From the cell containing the given text, extract its center point as [X, Y] coordinate. 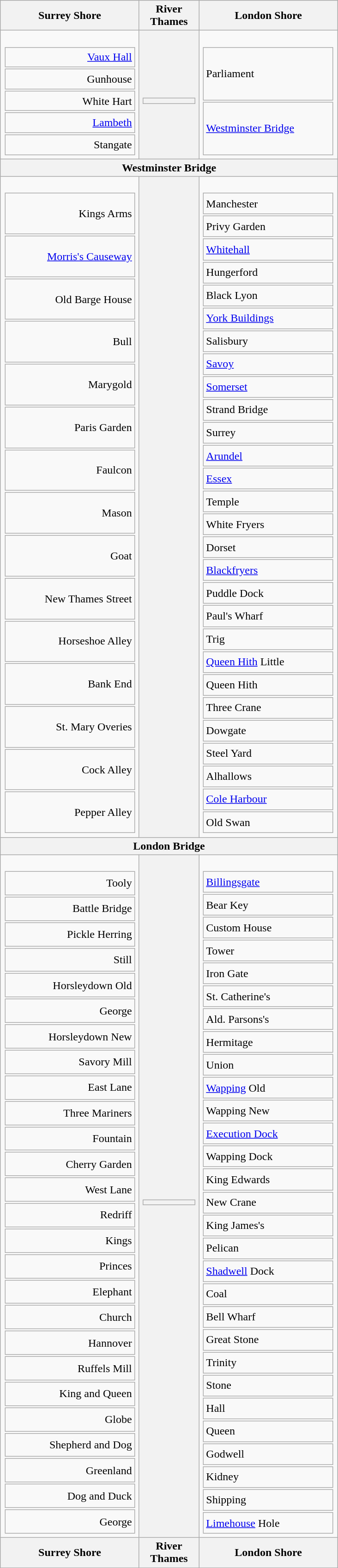
White Hart [70, 101]
Queen [268, 1431]
York Buildings [268, 318]
Marygold [70, 385]
Limehouse Hole [268, 1523]
Hungerford [268, 273]
Shadwell Dock [268, 1271]
Trinity [268, 1363]
Steel Yard [268, 754]
Mason [70, 513]
Bear Key [268, 905]
Coal [268, 1294]
Cock Alley [70, 770]
Ald. Parsons's [268, 1019]
Iron Gate [268, 974]
Savory Mill [70, 1062]
Vaux Hall Gunhouse White Hart Lambeth Stangate [69, 95]
Somerset [268, 387]
Paul's Wharf [268, 616]
Great Stone [268, 1340]
Privy Garden [268, 226]
Parliament Westminster Bridge [269, 95]
Fountain [70, 1138]
Princes [70, 1266]
Arundel [268, 456]
Morris's Causeway [70, 256]
West Lane [70, 1190]
Wapping Dock [268, 1157]
Goat [70, 556]
London Bridge [169, 846]
Whitehall [268, 249]
Battle Bridge [70, 909]
Redriff [70, 1215]
Savoy [268, 364]
Bank End [70, 684]
Shepherd and Dog [70, 1445]
Surrey [268, 432]
Shipping [268, 1500]
Puddle Dock [268, 593]
Dorset [268, 547]
Cherry Garden [70, 1164]
Stangate [70, 145]
King James's [268, 1225]
Pepper Alley [70, 813]
Wapping New [268, 1111]
Lambeth [70, 123]
Kings [70, 1240]
Greenland [70, 1471]
Horsleydown New [70, 1036]
Temple [268, 502]
Vaux Hall [70, 57]
Stone [268, 1386]
White Fryers [268, 525]
Billingsgate [268, 882]
St. Catherine's [268, 996]
Three Crane [268, 708]
Queen Hith [268, 685]
Globe [70, 1419]
Dowgate [268, 731]
Horsleydown Old [70, 985]
Union [268, 1065]
Queen Hith Little [268, 662]
Dog and Duck [70, 1496]
Still [70, 960]
Execution Dock [268, 1134]
Paris Garden [70, 427]
Ruffels Mill [70, 1368]
Three Mariners [70, 1113]
Cole Harbour [268, 799]
Tooly [70, 883]
Black Lyon [268, 296]
New Thames Street [70, 599]
Kidney [268, 1477]
Elephant [70, 1292]
Hermitage [268, 1042]
Salisbury [268, 341]
Trig [268, 639]
Essex [268, 479]
Wapping Old [268, 1088]
Bull [70, 342]
King and Queen [70, 1394]
Strand Bridge [268, 410]
Custom House [268, 928]
Godwell [268, 1454]
Kings Arms [70, 213]
East Lane [70, 1088]
St. Mary Overies [70, 727]
Faulcon [70, 470]
Pelican [268, 1248]
Tower [268, 951]
Alhallows [268, 776]
Old Barge House [70, 299]
New Crane [268, 1202]
Gunhouse [70, 79]
Pickle Herring [70, 934]
Old Swan [268, 822]
King Edwards [268, 1180]
Hall [268, 1408]
Horseshoe Alley [70, 641]
Bell Wharf [268, 1317]
Manchester [268, 203]
Parliament [268, 73]
Blackfryers [268, 570]
Church [70, 1317]
Hannover [70, 1343]
